Scan for the cell matching the given text and deliver its [x, y] coordinate at center. 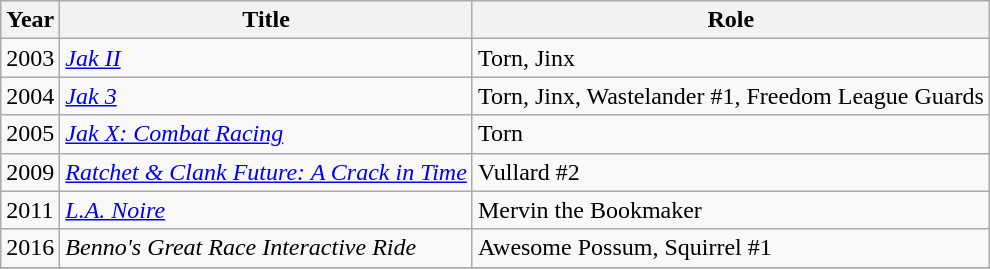
2016 [30, 248]
Jak X: Combat Racing [266, 134]
Jak II [266, 58]
Torn [730, 134]
Vullard #2 [730, 172]
2004 [30, 96]
Torn, Jinx, Wastelander #1, Freedom League Guards [730, 96]
Year [30, 20]
Jak 3 [266, 96]
Title [266, 20]
2005 [30, 134]
2009 [30, 172]
2003 [30, 58]
L.A. Noire [266, 210]
Torn, Jinx [730, 58]
Role [730, 20]
Mervin the Bookmaker [730, 210]
Ratchet & Clank Future: A Crack in Time [266, 172]
Benno's Great Race Interactive Ride [266, 248]
Awesome Possum, Squirrel #1 [730, 248]
2011 [30, 210]
